For the text-containing cell, return its midpoint in (X, Y) coordinate format. 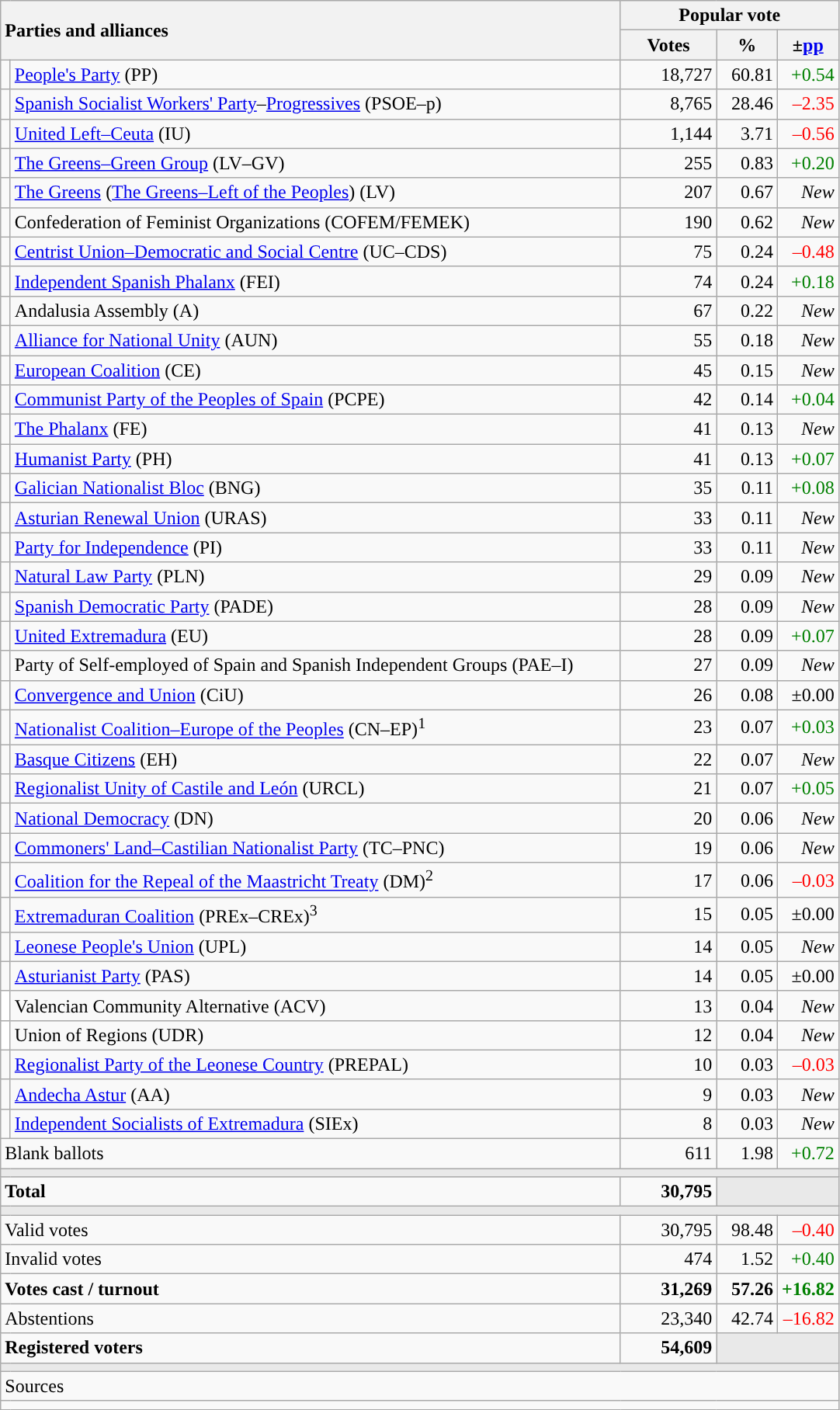
1,144 (668, 134)
Andalusia Assembly (A) (315, 311)
Alliance for National Unity (AUN) (315, 340)
74 (668, 281)
+0.54 (807, 75)
Spanish Democratic Party (PADE) (315, 606)
Galician Nationalist Bloc (BNG) (315, 488)
20 (668, 818)
European Coalition (CE) (315, 370)
Votes (668, 45)
26 (668, 695)
54,609 (668, 1348)
The Greens (The Greens–Left of the Peoples) (LV) (315, 193)
Party for Independence (PI) (315, 547)
Popular vote (730, 16)
–0.40 (807, 1230)
31,269 (668, 1289)
Valid votes (311, 1230)
1.52 (747, 1259)
Regionalist Party of the Leonese Country (PREPAL) (315, 1064)
+0.72 (807, 1154)
–16.82 (807, 1318)
190 (668, 222)
Communist Party of the Peoples of Spain (PCPE) (315, 400)
Andecha Astur (AA) (315, 1094)
Basque Citizens (EH) (315, 759)
12 (668, 1035)
Humanist Party (PH) (315, 459)
13 (668, 1005)
8,765 (668, 104)
+0.03 (807, 727)
Asturian Renewal Union (URAS) (315, 518)
75 (668, 252)
19 (668, 848)
8 (668, 1124)
98.48 (747, 1230)
57.26 (747, 1289)
+0.20 (807, 163)
Extremaduran Coalition (PREx–CREx)3 (315, 915)
Centrist Union–Democratic and Social Centre (UC–CDS) (315, 252)
Spanish Socialist Workers' Party–Progressives (PSOE–p) (315, 104)
0.18 (747, 340)
±pp (807, 45)
28.46 (747, 104)
National Democracy (DN) (315, 818)
+0.08 (807, 488)
People's Party (PP) (315, 75)
Nationalist Coalition–Europe of the Peoples (CN–EP)1 (315, 727)
55 (668, 340)
Union of Regions (UDR) (315, 1035)
+16.82 (807, 1289)
–0.56 (807, 134)
Registered voters (311, 1348)
Coalition for the Repeal of the Maastricht Treaty (DM)2 (315, 880)
Party of Self-employed of Spain and Spanish Independent Groups (PAE–I) (315, 665)
Valencian Community Alternative (ACV) (315, 1005)
45 (668, 370)
17 (668, 880)
United Extremadura (EU) (315, 636)
+0.05 (807, 789)
27 (668, 665)
Convergence and Union (CiU) (315, 695)
474 (668, 1259)
% (747, 45)
+0.04 (807, 400)
Natural Law Party (PLN) (315, 577)
The Phalanx (FE) (315, 429)
23,340 (668, 1318)
21 (668, 789)
0.22 (747, 311)
10 (668, 1064)
The Greens–Green Group (LV–GV) (315, 163)
Asturianist Party (PAS) (315, 976)
Independent Socialists of Extremadura (SIEx) (315, 1124)
22 (668, 759)
3.71 (747, 134)
18,727 (668, 75)
29 (668, 577)
35 (668, 488)
–2.35 (807, 104)
0.15 (747, 370)
+0.40 (807, 1259)
207 (668, 193)
0.14 (747, 400)
9 (668, 1094)
Total (311, 1192)
Independent Spanish Phalanx (FEI) (315, 281)
–0.48 (807, 252)
Parties and alliances (311, 30)
15 (668, 915)
Leonese People's Union (UPL) (315, 946)
Sources (419, 1386)
1.98 (747, 1154)
60.81 (747, 75)
Blank ballots (311, 1154)
23 (668, 727)
0.08 (747, 695)
67 (668, 311)
0.62 (747, 222)
Invalid votes (311, 1259)
United Left–Ceuta (IU) (315, 134)
Abstentions (311, 1318)
0.67 (747, 193)
255 (668, 163)
42.74 (747, 1318)
42 (668, 400)
0.83 (747, 163)
Commoners' Land–Castilian Nationalist Party (TC–PNC) (315, 848)
Regionalist Unity of Castile and León (URCL) (315, 789)
Confederation of Feminist Organizations (COFEM/FEMEK) (315, 222)
+0.18 (807, 281)
611 (668, 1154)
Votes cast / turnout (311, 1289)
